Extract the [X, Y] coordinate from the center of the cell holding the provided text.  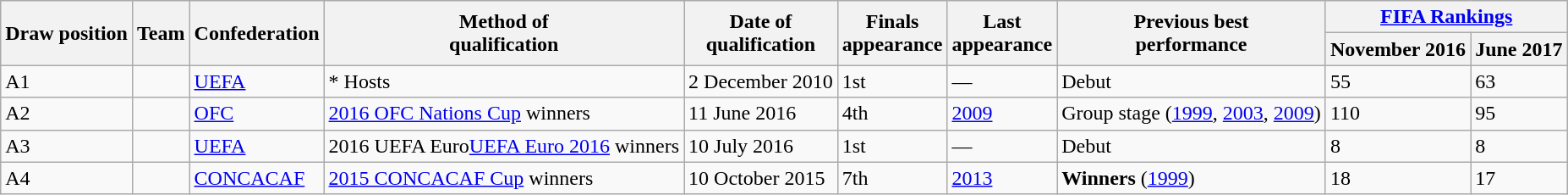
November 2016 [1397, 49]
A1 [67, 81]
FIFA Rankings [1446, 17]
Group stage (1999, 2003, 2009) [1192, 114]
Lastappearance [1002, 33]
A4 [67, 178]
Team [161, 33]
18 [1397, 178]
63 [1519, 81]
2013 [1002, 178]
2015 CONCACAF Cup winners [504, 178]
Date ofqualification [761, 33]
95 [1519, 114]
2 December 2010 [761, 81]
2009 [1002, 114]
CONCACAF [257, 178]
OFC [257, 114]
17 [1519, 178]
Method ofqualification [504, 33]
Draw position [67, 33]
10 October 2015 [761, 178]
* Hosts [504, 81]
Winners (1999) [1192, 178]
A2 [67, 114]
7th [892, 178]
Confederation [257, 33]
2016 UEFA EuroUEFA Euro 2016 winners [504, 146]
Finalsappearance [892, 33]
10 July 2016 [761, 146]
A3 [67, 146]
110 [1397, 114]
Previous bestperformance [1192, 33]
2016 OFC Nations Cup winners [504, 114]
4th [892, 114]
11 June 2016 [761, 114]
June 2017 [1519, 49]
55 [1397, 81]
